Search for the cell housing the specified text and yield its (X, Y) center coordinate. 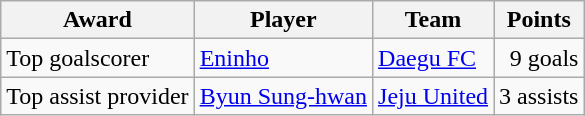
Player (283, 20)
Daegu FC (434, 58)
Byun Sung-hwan (283, 96)
9 goals (539, 58)
Team (434, 20)
Top goalscorer (98, 58)
Points (539, 20)
Jeju United (434, 96)
Award (98, 20)
3 assists (539, 96)
Top assist provider (98, 96)
Eninho (283, 58)
